Identify which cell holds the provided text, then report its [x, y] central coordinate. 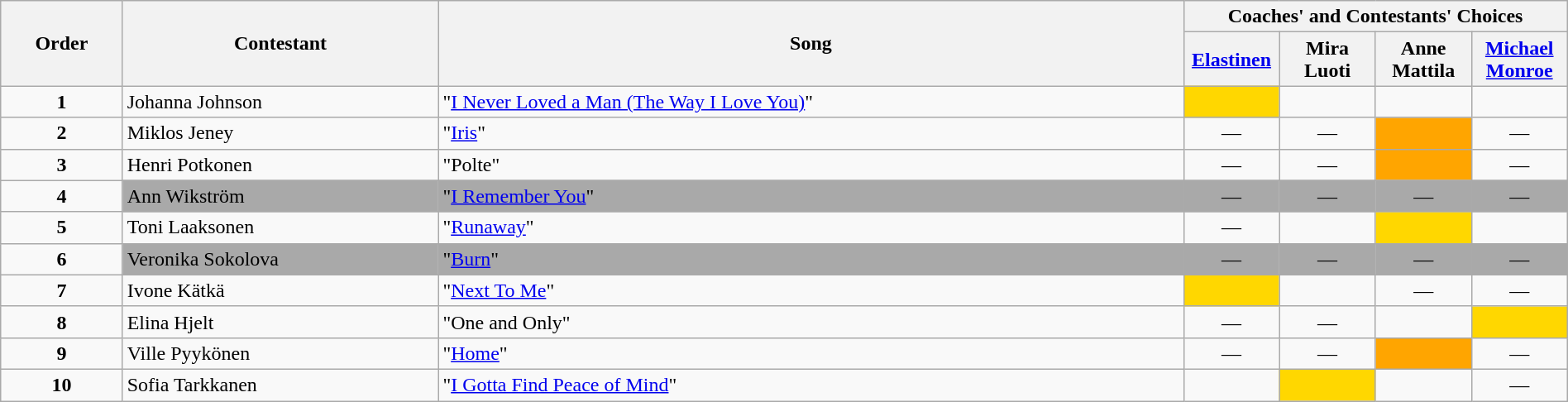
Johanna Johnson [280, 102]
1 [61, 102]
Ivone Kätkä [280, 290]
Elina Hjelt [280, 322]
"I Never Loved a Man (The Way I Love You)" [810, 102]
3 [61, 165]
Sofia Tarkkanen [280, 385]
7 [61, 290]
Veronika Sokolova [280, 259]
5 [61, 227]
Order [61, 43]
6 [61, 259]
"Polte" [810, 165]
Mira Luoti [1327, 60]
"Iris" [810, 133]
Song [810, 43]
"Home" [810, 353]
Henri Potkonen [280, 165]
"Next To Me" [810, 290]
Contestant [280, 43]
"I Remember You" [810, 196]
9 [61, 353]
"Burn" [810, 259]
Ann Wikström [280, 196]
Anne Mattila [1423, 60]
Michael Monroe [1519, 60]
Elastinen [1231, 60]
Coaches' and Contestants' Choices [1375, 17]
Miklos Jeney [280, 133]
"Runaway" [810, 227]
4 [61, 196]
"I Gotta Find Peace of Mind" [810, 385]
Ville Pyykönen [280, 353]
"One and Only" [810, 322]
10 [61, 385]
2 [61, 133]
8 [61, 322]
Toni Laaksonen [280, 227]
